Identify which cell holds the provided text, then report its [X, Y] central coordinate. 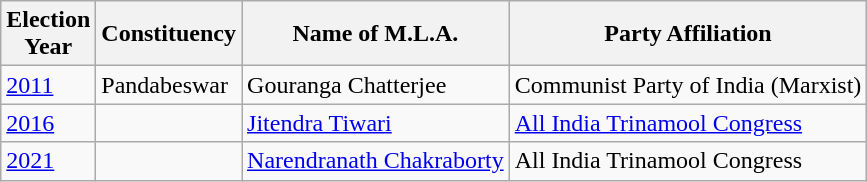
Jitendra Tiwari [376, 123]
Name of M.L.A. [376, 34]
Constituency [169, 34]
Communist Party of India (Marxist) [688, 85]
Election Year [48, 34]
Narendranath Chakraborty [376, 161]
2011 [48, 85]
Gouranga Chatterjee [376, 85]
Pandabeswar [169, 85]
2016 [48, 123]
2021 [48, 161]
Party Affiliation [688, 34]
